Search for the cell housing the specified text and yield its (X, Y) center coordinate. 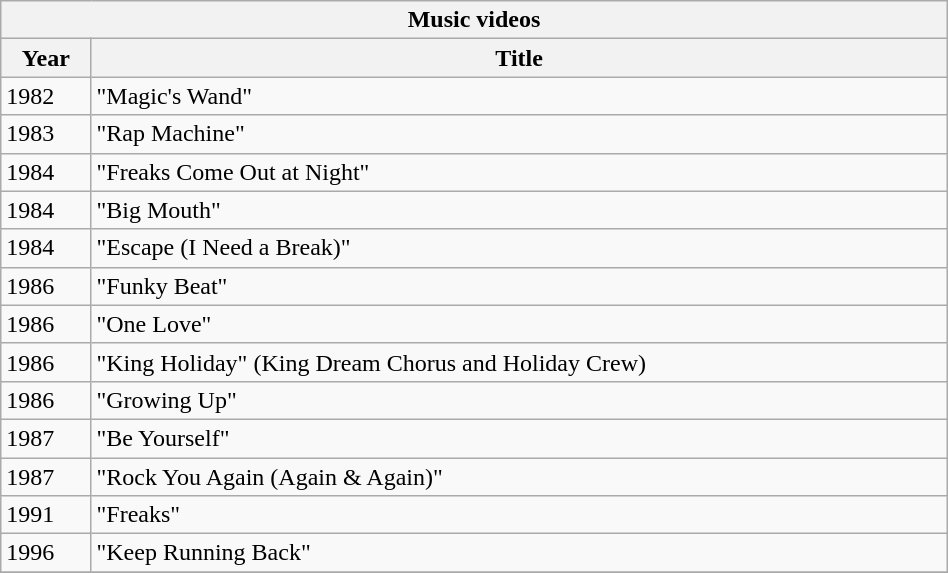
Title (519, 58)
Music videos (474, 20)
"Growing Up" (519, 400)
1991 (46, 515)
Year (46, 58)
"Be Yourself" (519, 438)
1982 (46, 96)
"Keep Running Back" (519, 553)
"Big Mouth" (519, 210)
"Escape (I Need a Break)" (519, 248)
"One Love" (519, 324)
"Freaks Come Out at Night" (519, 172)
"Magic's Wand" (519, 96)
"Rap Machine" (519, 134)
"Funky Beat" (519, 286)
1996 (46, 553)
"Freaks" (519, 515)
"King Holiday" (King Dream Chorus and Holiday Crew) (519, 362)
"Rock You Again (Again & Again)" (519, 477)
1983 (46, 134)
